Scan for the cell matching the given text and deliver its (x, y) coordinate at center. 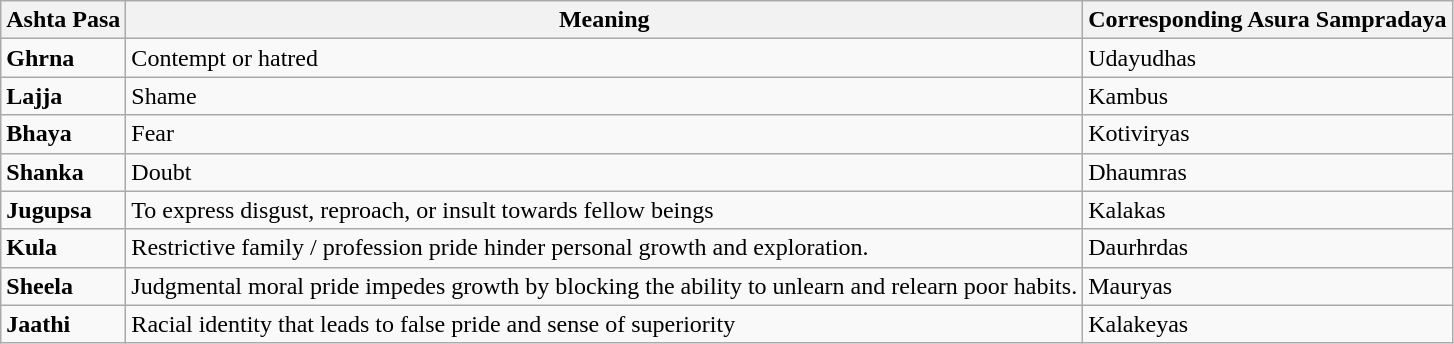
Kotiviryas (1268, 134)
Restrictive family / profession pride hinder personal growth and exploration. (604, 248)
Mauryas (1268, 286)
To express disgust, reproach, or insult towards fellow beings (604, 210)
Shanka (64, 172)
Meaning (604, 20)
Bhaya (64, 134)
Judgmental moral pride impedes growth by blocking the ability to unlearn and relearn poor habits. (604, 286)
Kalakeyas (1268, 324)
Dhaumras (1268, 172)
Kambus (1268, 96)
Daurhrdas (1268, 248)
Kula (64, 248)
Sheela (64, 286)
Udayudhas (1268, 58)
Jaathi (64, 324)
Ashta Pasa (64, 20)
Ghrna (64, 58)
Doubt (604, 172)
Kalakas (1268, 210)
Corresponding Asura Sampradaya (1268, 20)
Fear (604, 134)
Shame (604, 96)
Jugupsa (64, 210)
Contempt or hatred (604, 58)
Racial identity that leads to false pride and sense of superiority (604, 324)
Lajja (64, 96)
